Output the (x, y) coordinate of the center of the cell containing the given text.  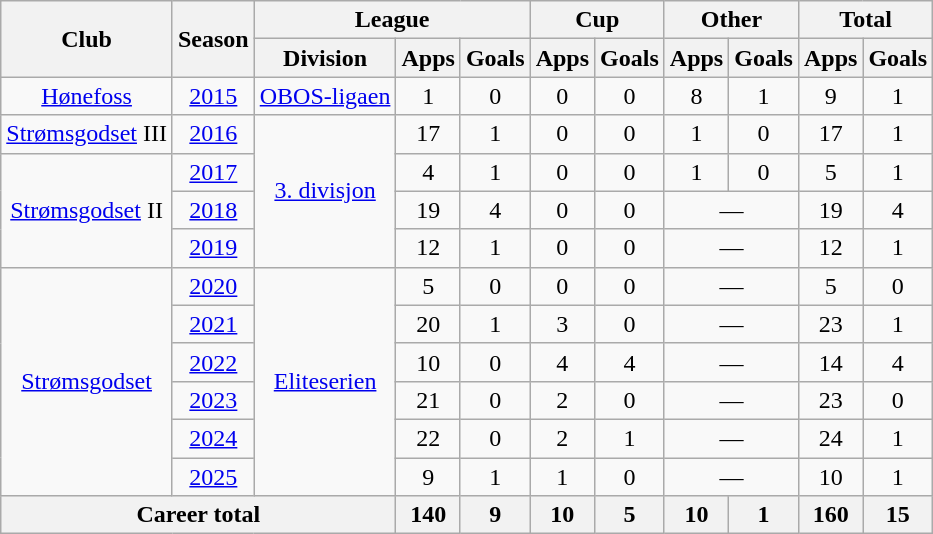
Strømsgodset (87, 381)
2020 (213, 286)
3 (562, 324)
20 (428, 324)
Strømsgodset III (87, 134)
2018 (213, 210)
Hønefoss (87, 96)
2019 (213, 248)
OBOS-ligaen (325, 96)
2025 (213, 477)
2024 (213, 438)
Club (87, 39)
2015 (213, 96)
21 (428, 400)
Eliteserien (325, 381)
2023 (213, 400)
Strømsgodset II (87, 210)
Cup (597, 20)
Career total (198, 515)
2021 (213, 324)
24 (830, 438)
Total (865, 20)
2016 (213, 134)
15 (898, 515)
2022 (213, 362)
Season (213, 39)
Division (325, 58)
22 (428, 438)
160 (830, 515)
8 (696, 96)
Other (731, 20)
3. divisjon (325, 191)
League (392, 20)
140 (428, 515)
14 (830, 362)
2017 (213, 172)
